From the cell containing the given text, extract its center point as (X, Y) coordinate. 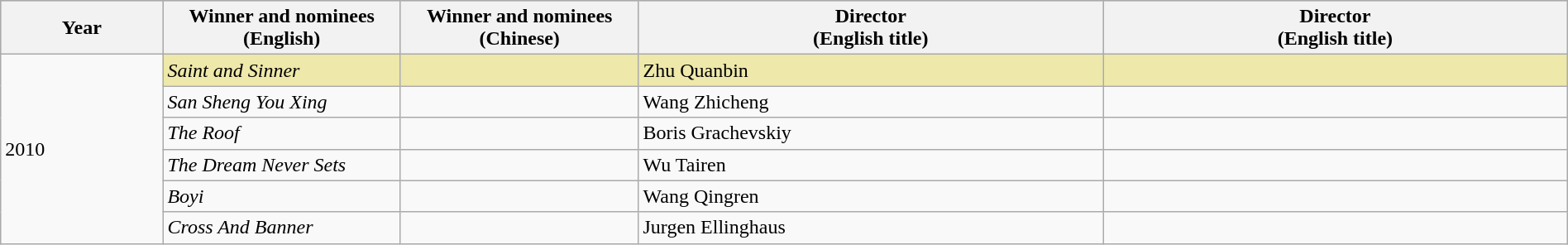
2010 (82, 149)
Winner and nominees(English) (282, 28)
Winner and nominees(Chinese) (519, 28)
Jurgen Ellinghaus (871, 228)
Saint and Sinner (282, 70)
Wu Tairen (871, 165)
The Dream Never Sets (282, 165)
Boyi (282, 196)
Year (82, 28)
Wang Zhicheng (871, 102)
Cross And Banner (282, 228)
Wang Qingren (871, 196)
The Roof (282, 133)
Zhu Quanbin (871, 70)
Boris Grachevskiy (871, 133)
San Sheng You Xing (282, 102)
